Provide the [x, y] coordinate of the cell's center where the given text is located.  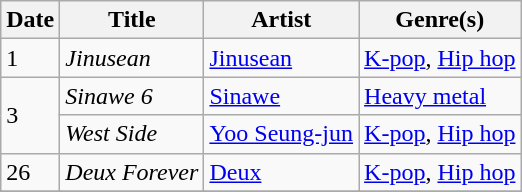
Sinawe 6 [132, 96]
3 [30, 115]
Title [132, 20]
26 [30, 172]
Artist [282, 20]
Date [30, 20]
Deux Forever [132, 172]
Deux [282, 172]
West Side [132, 134]
Genre(s) [440, 20]
Heavy metal [440, 96]
Sinawe [282, 96]
1 [30, 58]
Yoo Seung-jun [282, 134]
